Return [x, y] of the center of cell containing provided text 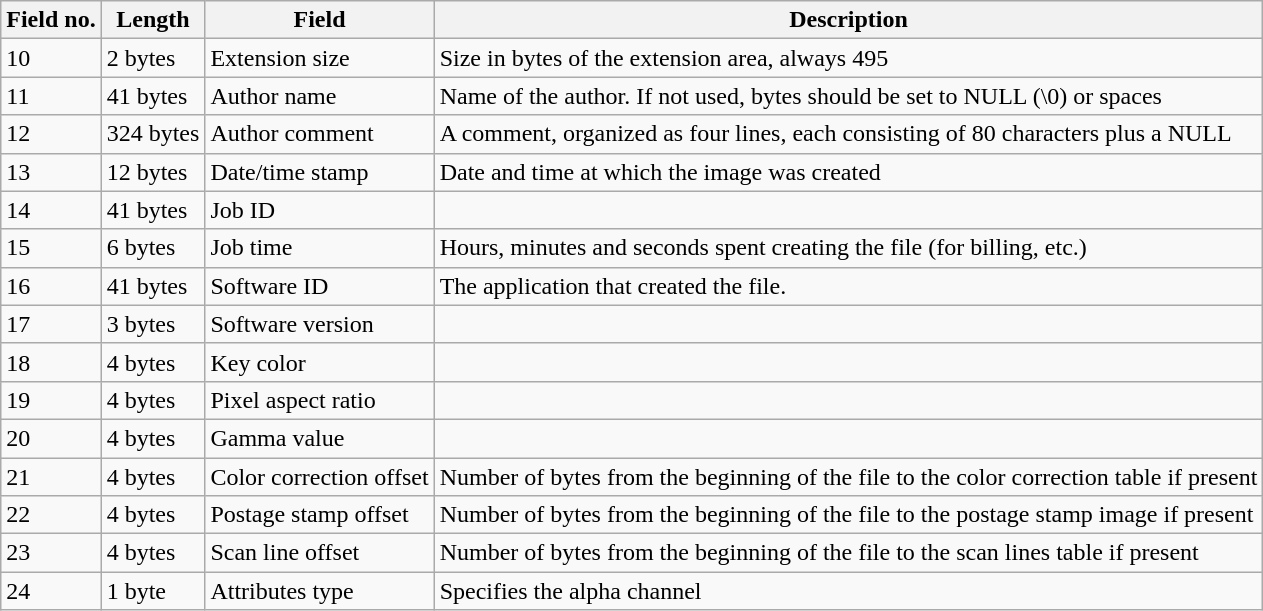
10 [51, 58]
15 [51, 248]
13 [51, 172]
Number of bytes from the beginning of the file to the scan lines table if present [848, 553]
Attributes type [320, 591]
20 [51, 438]
17 [51, 324]
Number of bytes from the beginning of the file to the postage stamp image if present [848, 515]
Software version [320, 324]
Gamma value [320, 438]
Key color [320, 362]
324 bytes [153, 134]
3 bytes [153, 324]
Color correction offset [320, 477]
23 [51, 553]
14 [51, 210]
18 [51, 362]
Job ID [320, 210]
Software ID [320, 286]
Job time [320, 248]
Hours, minutes and seconds spent creating the file (for billing, etc.) [848, 248]
Number of bytes from the beginning of the file to the color correction table if present [848, 477]
Pixel aspect ratio [320, 400]
The application that created the file. [848, 286]
Date and time at which the image was created [848, 172]
Specifies the alpha channel [848, 591]
Description [848, 20]
Date/time stamp [320, 172]
Length [153, 20]
11 [51, 96]
1 byte [153, 591]
Scan line offset [320, 553]
19 [51, 400]
12 [51, 134]
Extension size [320, 58]
Size in bytes of the extension area, always 495 [848, 58]
Author name [320, 96]
6 bytes [153, 248]
21 [51, 477]
Author comment [320, 134]
12 bytes [153, 172]
A comment, organized as four lines, each consisting of 80 characters plus a NULL [848, 134]
Name of the author. If not used, bytes should be set to NULL (\0) or spaces [848, 96]
2 bytes [153, 58]
Field no. [51, 20]
16 [51, 286]
Field [320, 20]
24 [51, 591]
Postage stamp offset [320, 515]
22 [51, 515]
